Determine the (x, y) coordinate at the center of the cell enclosing the given text.  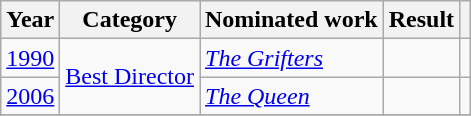
The Grifters (292, 58)
Best Director (130, 77)
1990 (30, 58)
The Queen (292, 96)
Nominated work (292, 20)
Category (130, 20)
Result (421, 20)
2006 (30, 96)
Year (30, 20)
